Output the [x, y] coordinate of the center of the cell containing the given text.  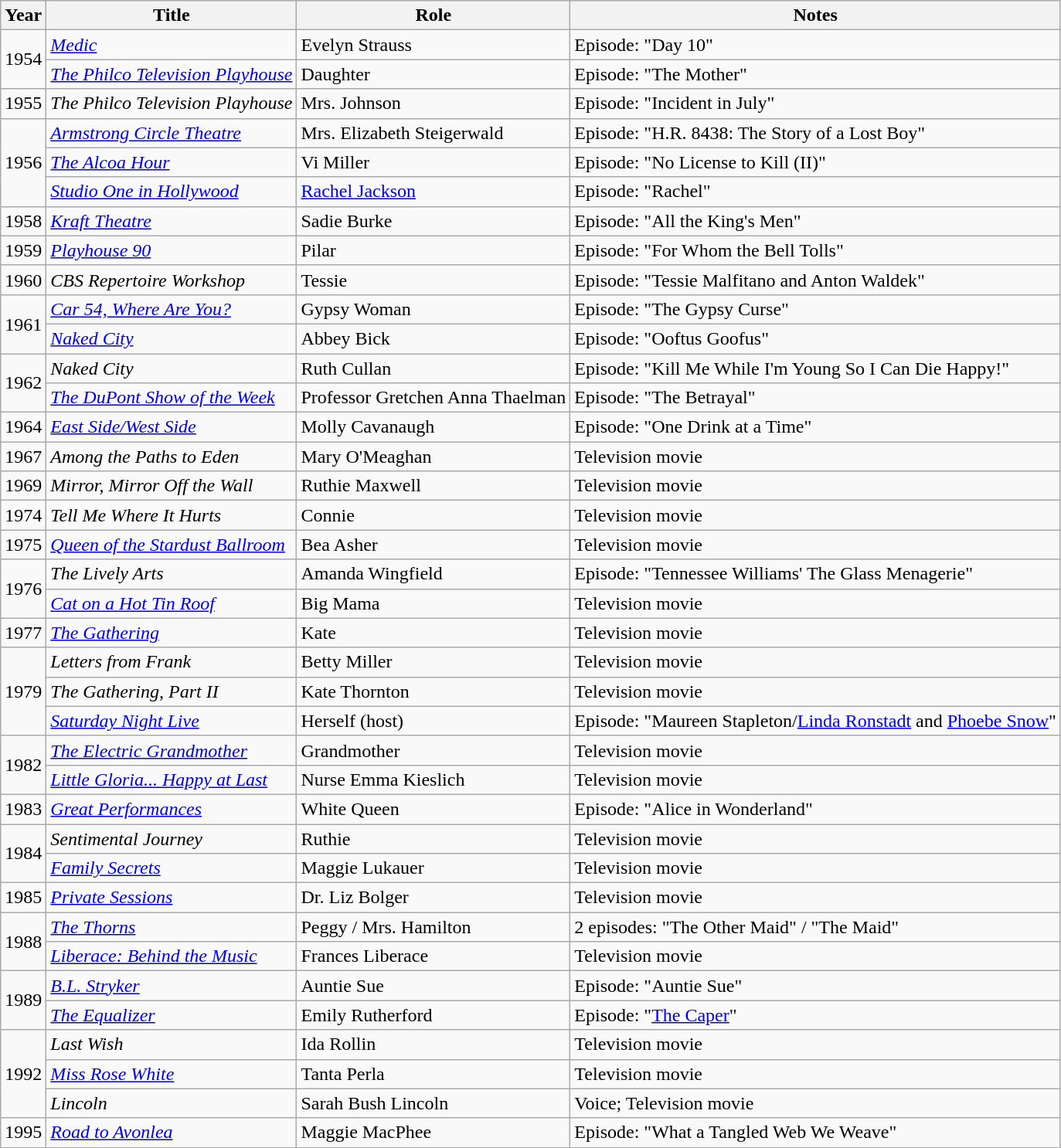
1976 [23, 589]
Lincoln [172, 1103]
1992 [23, 1074]
Auntie Sue [434, 986]
Mrs. Johnson [434, 104]
Episode: "One Drink at a Time" [816, 427]
Grandmother [434, 750]
Maggie Lukauer [434, 868]
Miss Rose White [172, 1074]
Episode: "Alice in Wonderland" [816, 809]
1955 [23, 104]
Bea Asher [434, 545]
Studio One in Hollywood [172, 192]
Letters from Frank [172, 662]
1974 [23, 515]
Episode: "For Whom the Bell Tolls" [816, 250]
The Equalizer [172, 1015]
Little Gloria... Happy at Last [172, 779]
Last Wish [172, 1044]
Kate Thornton [434, 691]
Episode: "The Betrayal" [816, 398]
Tessie [434, 280]
The Gathering [172, 633]
Episode: "Tessie Malfitano and Anton Waldek" [816, 280]
Pilar [434, 250]
Molly Cavanaugh [434, 427]
Episode: "All the King's Men" [816, 221]
Episode: "The Mother" [816, 74]
Ruth Cullan [434, 369]
Car 54, Where Are You? [172, 309]
Episode: "Incident in July" [816, 104]
Betty Miller [434, 662]
1958 [23, 221]
1988 [23, 942]
Vi Miller [434, 162]
The DuPont Show of the Week [172, 398]
Family Secrets [172, 868]
CBS Repertoire Workshop [172, 280]
Abbey Bick [434, 338]
Great Performances [172, 809]
Tell Me Where It Hurts [172, 515]
Medic [172, 45]
Voice; Television movie [816, 1103]
White Queen [434, 809]
1954 [23, 59]
1989 [23, 1000]
1964 [23, 427]
Big Mama [434, 603]
Connie [434, 515]
Cat on a Hot Tin Roof [172, 603]
The Electric Grandmother [172, 750]
1977 [23, 633]
The Thorns [172, 927]
Sadie Burke [434, 221]
Road to Avonlea [172, 1133]
The Alcoa Hour [172, 162]
Private Sessions [172, 898]
Peggy / Mrs. Hamilton [434, 927]
Professor Gretchen Anna Thaelman [434, 398]
Ida Rollin [434, 1044]
Daughter [434, 74]
Playhouse 90 [172, 250]
Among the Paths to Eden [172, 457]
1961 [23, 324]
Dr. Liz Bolger [434, 898]
Episode: "Auntie Sue" [816, 986]
Episode: "Day 10" [816, 45]
The Lively Arts [172, 574]
Notes [816, 15]
Mary O'Meaghan [434, 457]
Armstrong Circle Theatre [172, 133]
B.L. Stryker [172, 986]
1984 [23, 853]
Title [172, 15]
Frances Liberace [434, 956]
Kate [434, 633]
Tanta Perla [434, 1074]
Episode: "What a Tangled Web We Weave" [816, 1133]
2 episodes: "The Other Maid" / "The Maid" [816, 927]
The Gathering, Part II [172, 691]
1956 [23, 162]
Amanda Wingfield [434, 574]
Herself (host) [434, 721]
Nurse Emma Kieslich [434, 779]
1985 [23, 898]
Maggie MacPhee [434, 1133]
Episode: "Tennessee Williams' The Glass Menagerie" [816, 574]
Episode: "The Caper" [816, 1015]
Episode: "No License to Kill (II)" [816, 162]
1962 [23, 383]
1969 [23, 486]
1979 [23, 691]
Episode: "Ooftus Goofus" [816, 338]
Episode: "Kill Me While I'm Young So I Can Die Happy!" [816, 369]
Mirror, Mirror Off the Wall [172, 486]
Liberace: Behind the Music [172, 956]
1975 [23, 545]
Episode: "Rachel" [816, 192]
1959 [23, 250]
Mrs. Elizabeth Steigerwald [434, 133]
Episode: "Maureen Stapleton/Linda Ronstadt and Phoebe Snow" [816, 721]
Saturday Night Live [172, 721]
Sarah Bush Lincoln [434, 1103]
1960 [23, 280]
Emily Rutherford [434, 1015]
1983 [23, 809]
Sentimental Journey [172, 838]
Kraft Theatre [172, 221]
Rachel Jackson [434, 192]
Episode: "H.R. 8438: The Story of a Lost Boy" [816, 133]
Queen of the Stardust Ballroom [172, 545]
Episode: "The Gypsy Curse" [816, 309]
Year [23, 15]
Ruthie [434, 838]
Evelyn Strauss [434, 45]
Role [434, 15]
1967 [23, 457]
East Side/West Side [172, 427]
1995 [23, 1133]
1982 [23, 765]
Gypsy Woman [434, 309]
Ruthie Maxwell [434, 486]
